Locate the cell with the specified text and output its (X, Y) center coordinate. 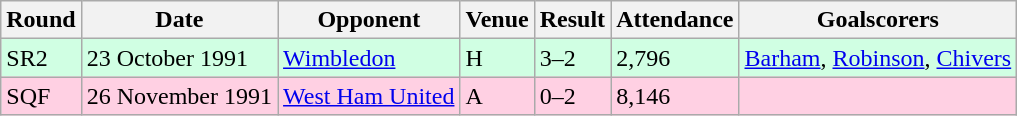
SR2 (41, 58)
SQF (41, 96)
Venue (497, 20)
Attendance (675, 20)
A (497, 96)
26 November 1991 (179, 96)
Barham, Robinson, Chivers (878, 58)
3–2 (572, 58)
8,146 (675, 96)
2,796 (675, 58)
0–2 (572, 96)
Goalscorers (878, 20)
West Ham United (369, 96)
Opponent (369, 20)
Date (179, 20)
Wimbledon (369, 58)
23 October 1991 (179, 58)
Result (572, 20)
Round (41, 20)
H (497, 58)
